Determine the (x, y) coordinate at the center of the cell enclosing the given text.  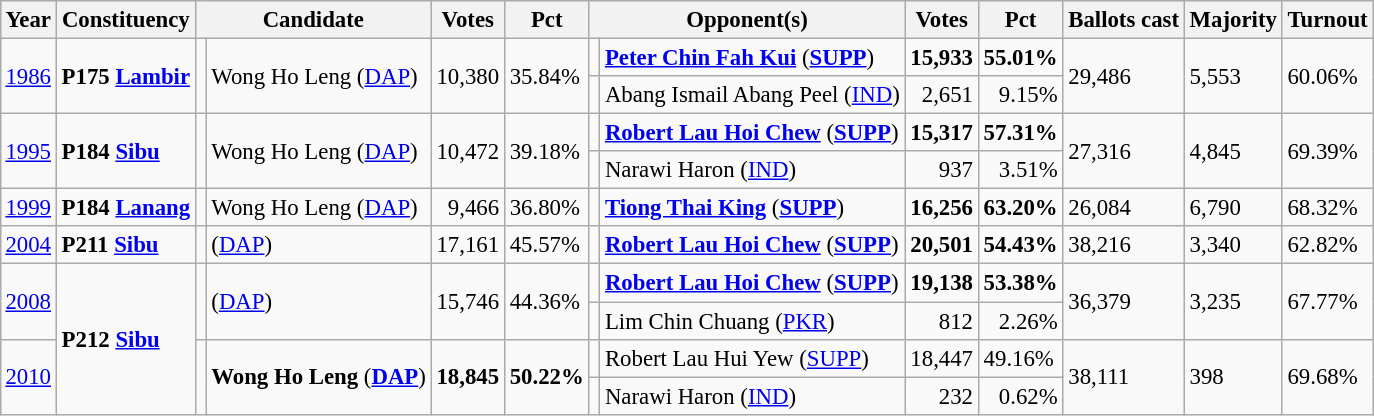
1995 (28, 152)
39.18% (546, 152)
10,380 (468, 76)
19,138 (942, 283)
3,235 (1233, 302)
Year (28, 20)
20,501 (942, 245)
10,472 (468, 152)
Opponent(s) (747, 20)
26,084 (1124, 208)
62.82% (1328, 245)
P184 Lanang (126, 208)
398 (1233, 376)
Candidate (313, 20)
38,111 (1124, 376)
Majority (1233, 20)
69.39% (1328, 152)
4,845 (1233, 152)
50.22% (546, 376)
937 (942, 170)
2010 (28, 376)
36,379 (1124, 302)
6,790 (1233, 208)
57.31% (1020, 133)
67.77% (1328, 302)
2004 (28, 245)
68.32% (1328, 208)
P212 Sibu (126, 339)
18,845 (468, 376)
1986 (28, 76)
38,216 (1124, 245)
232 (942, 396)
44.36% (546, 302)
Abang Ismail Abang Peel (IND) (752, 95)
Lim Chin Chuang (PKR) (752, 321)
27,316 (1124, 152)
45.57% (546, 245)
49.16% (1020, 358)
2.26% (1020, 321)
54.43% (1020, 245)
5,553 (1233, 76)
P175 Lambir (126, 76)
9.15% (1020, 95)
812 (942, 321)
Turnout (1328, 20)
Peter Chin Fah Kui (SUPP) (752, 57)
29,486 (1124, 76)
P211 Sibu (126, 245)
16,256 (942, 208)
Robert Lau Hui Yew (SUPP) (752, 358)
3,340 (1233, 245)
0.62% (1020, 396)
1999 (28, 208)
53.38% (1020, 283)
Tiong Thai King (SUPP) (752, 208)
Constituency (126, 20)
63.20% (1020, 208)
2008 (28, 302)
17,161 (468, 245)
15,933 (942, 57)
15,746 (468, 302)
55.01% (1020, 57)
69.68% (1328, 376)
3.51% (1020, 170)
18,447 (942, 358)
Ballots cast (1124, 20)
35.84% (546, 76)
2,651 (942, 95)
36.80% (546, 208)
60.06% (1328, 76)
15,317 (942, 133)
9,466 (468, 208)
P184 Sibu (126, 152)
